Search for the cell housing the specified text and yield its (x, y) center coordinate. 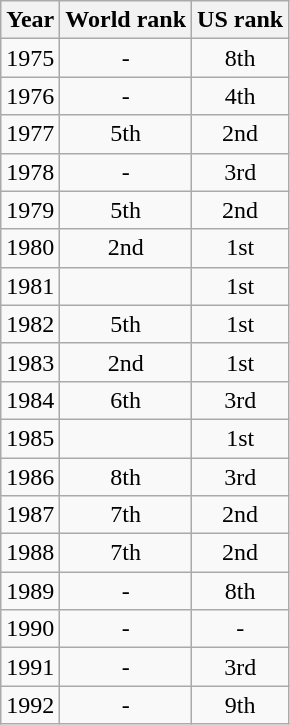
1983 (30, 362)
1977 (30, 134)
1988 (30, 553)
1975 (30, 58)
6th (126, 400)
1986 (30, 477)
1978 (30, 172)
1979 (30, 210)
1989 (30, 591)
Year (30, 20)
1991 (30, 667)
US rank (240, 20)
1985 (30, 438)
1980 (30, 248)
1982 (30, 324)
1990 (30, 629)
4th (240, 96)
1981 (30, 286)
9th (240, 705)
World rank (126, 20)
1987 (30, 515)
1992 (30, 705)
1976 (30, 96)
1984 (30, 400)
